Extract the [x, y] coordinate from the center of the cell holding the provided text.  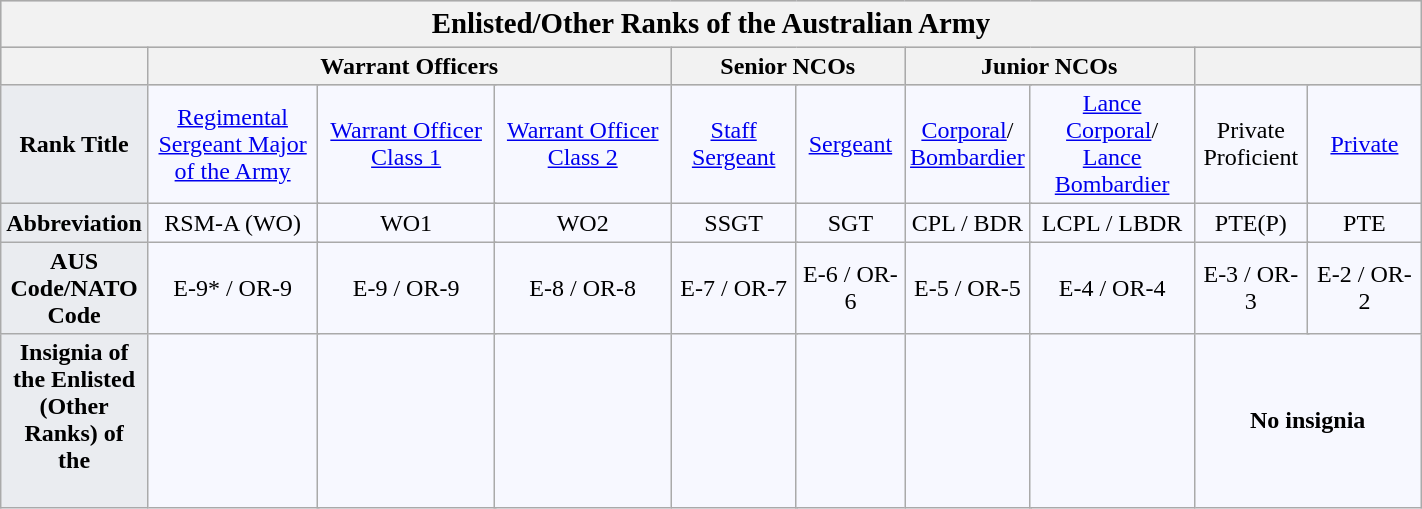
Warrant Officers [409, 66]
E-9 / OR-9 [406, 288]
WO1 [406, 223]
PTE [1365, 223]
Senior NCOs [788, 66]
E-2 / OR-2 [1365, 288]
E-8 / OR-8 [582, 288]
Rank Title [74, 144]
Junior NCOs [1050, 66]
CPL / BDR [968, 223]
LCPL / LBDR [1112, 223]
Regimental Sergeant Major of the Army [232, 144]
E-7 / OR-7 [734, 288]
PTE(P) [1251, 223]
Sergeant [850, 144]
E-6 / OR-6 [850, 288]
Warrant Officer Class 2 [582, 144]
E-4 / OR-4 [1112, 288]
No insignia [1308, 420]
Insignia of the Enlisted (Other Ranks) of the [74, 420]
Lance Corporal/Lance Bombardier [1112, 144]
Private [1365, 144]
SSGT [734, 223]
Enlisted/Other Ranks of the Australian Army [711, 24]
WO2 [582, 223]
Warrant Officer Class 1 [406, 144]
E-5 / OR-5 [968, 288]
AUS Code/NATO Code [74, 288]
Staff Sergeant [734, 144]
SGT [850, 223]
Abbreviation [74, 223]
E-3 / OR-3 [1251, 288]
Corporal/Bombardier [968, 144]
RSM-A (WO) [232, 223]
E-9* / OR-9 [232, 288]
Private Proficient [1251, 144]
